Determine the [x, y] coordinate at the center of the cell enclosing the given text.  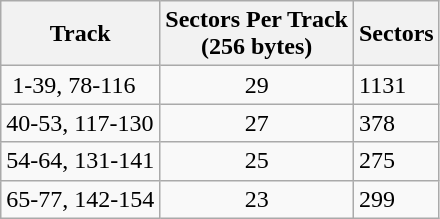
Sectors Per Track(256 bytes) [257, 34]
65-77, 142-154 [80, 199]
Track [80, 34]
29 [257, 85]
25 [257, 161]
27 [257, 123]
1-39, 78-116 [80, 85]
40-53, 117-130 [80, 123]
299 [396, 199]
378 [396, 123]
23 [257, 199]
275 [396, 161]
Sectors [396, 34]
1131 [396, 85]
54-64, 131-141 [80, 161]
